Detect which cell encompasses the target text, then output its (x, y) center coordinate. 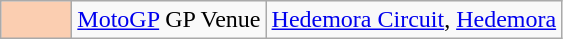
Hedemora Circuit, Hedemora (414, 20)
MotoGP GP Venue (169, 20)
